Return the [x, y] coordinate for the center point of the cell that contains the specified text.  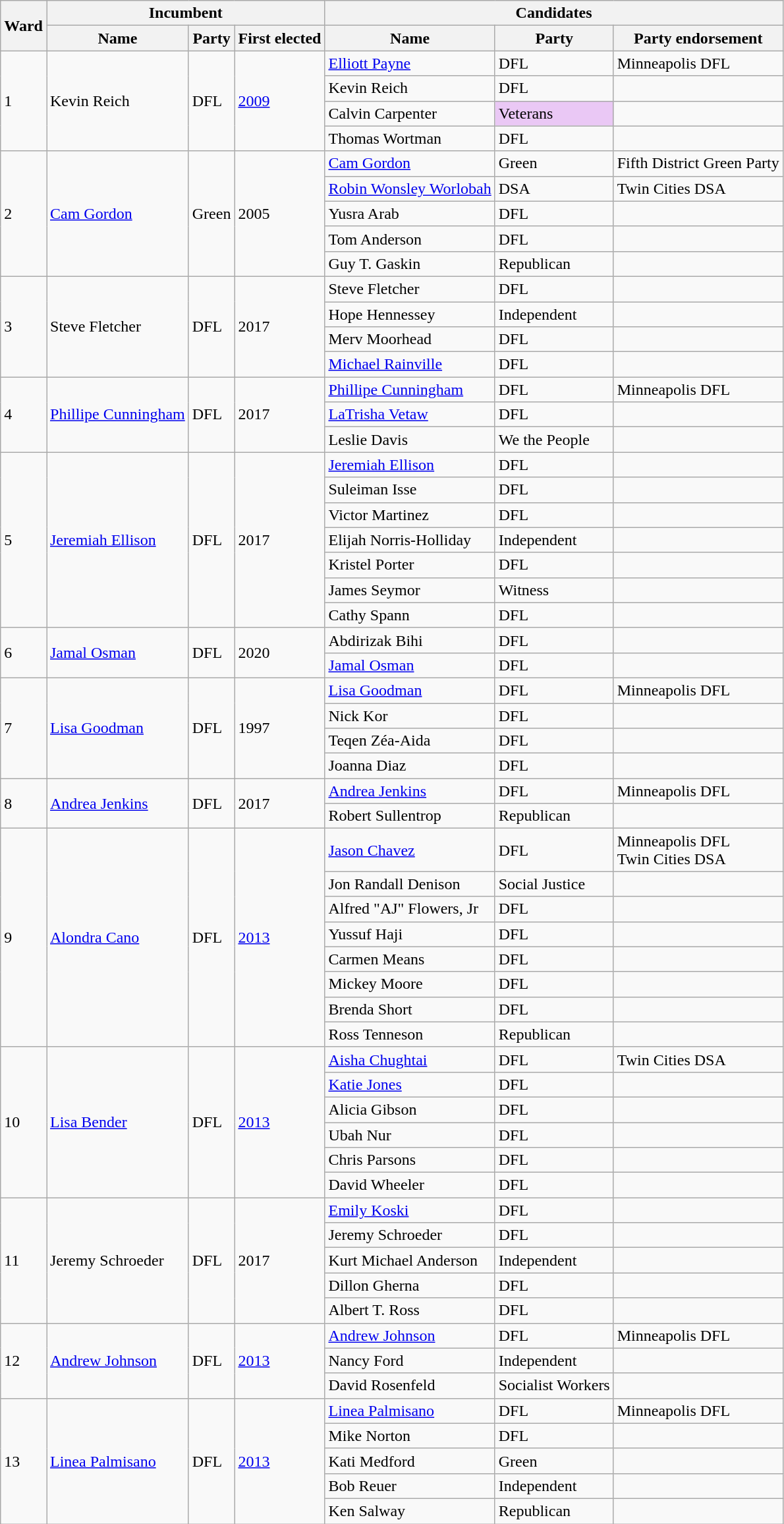
We the People [554, 440]
Kati Medford [410, 1461]
Teqen Zéa-Aida [410, 741]
8 [24, 804]
Suleiman Isse [410, 490]
Jason Chavez [410, 850]
Carmen Means [410, 959]
Social Justice [554, 884]
Lisa Bender [117, 1122]
Nancy Ford [410, 1361]
Ubah Nur [410, 1134]
9 [24, 938]
1997 [279, 728]
Ward [24, 26]
Brenda Short [410, 1009]
Tom Anderson [410, 239]
Minneapolis DFLTwin Cities DSA [698, 850]
First elected [279, 38]
Party endorsement [698, 38]
Mike Norton [410, 1436]
4 [24, 415]
David Rosenfeld [410, 1386]
2009 [279, 101]
Cathy Spann [410, 615]
7 [24, 728]
James Seymor [410, 590]
Calvin Carpenter [410, 113]
Ken Salway [410, 1511]
Alondra Cano [117, 938]
David Wheeler [410, 1185]
Elijah Norris-Holliday [410, 540]
Thomas Wortman [410, 138]
Veterans [554, 113]
Ross Tenneson [410, 1034]
2 [24, 214]
Emily Koski [410, 1210]
1 [24, 101]
Candidates [553, 13]
2005 [279, 214]
Alfred "AJ" Flowers, Jr [410, 909]
Joanna Diaz [410, 766]
Robin Wonsley Worlobah [410, 189]
Merv Moorhead [410, 339]
6 [24, 653]
DSA [554, 189]
Michael Rainville [410, 365]
10 [24, 1122]
Leslie Davis [410, 440]
Robert Sullentrop [410, 816]
Aisha Chughtai [410, 1059]
3 [24, 326]
Socialist Workers [554, 1386]
LaTrisha Vetaw [410, 415]
2020 [279, 653]
Kristel Porter [410, 565]
13 [24, 1461]
Elliott Payne [410, 63]
Bob Reuer [410, 1486]
Kurt Michael Anderson [410, 1260]
Chris Parsons [410, 1160]
Incumbent [185, 13]
Dillon Gherna [410, 1285]
Alicia Gibson [410, 1109]
Katie Jones [410, 1084]
Nick Kor [410, 715]
Guy T. Gaskin [410, 264]
Yusra Arab [410, 214]
Albert T. Ross [410, 1310]
Fifth District Green Party [698, 163]
12 [24, 1361]
Victor Martinez [410, 515]
Witness [554, 590]
Abdirizak Bihi [410, 640]
11 [24, 1260]
Jon Randall Denison [410, 884]
Hope Hennessey [410, 314]
Yussuf Haji [410, 934]
5 [24, 540]
Mickey Moore [410, 984]
